Locate the cell with the specified text and output its [X, Y] center coordinate. 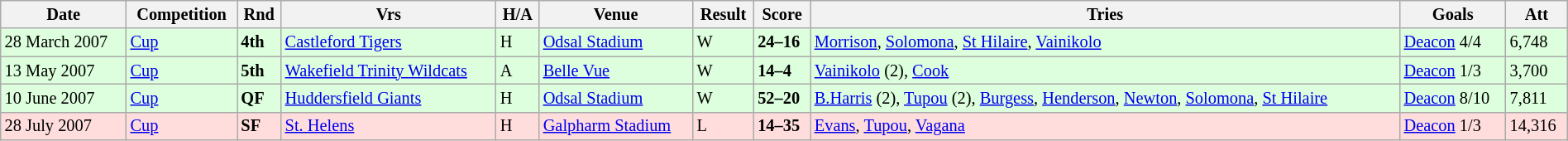
Rnd [260, 14]
Belle Vue [616, 70]
10 June 2007 [64, 98]
A [518, 70]
Goals [1453, 14]
Evans, Tupou, Vagana [1105, 126]
13 May 2007 [64, 70]
St. Helens [389, 126]
7,811 [1537, 98]
Date [64, 14]
14,316 [1537, 126]
Deacon 4/4 [1453, 42]
24–16 [782, 42]
3,700 [1537, 70]
28 July 2007 [64, 126]
52–20 [782, 98]
Att [1537, 14]
SF [260, 126]
Galpharm Stadium [616, 126]
B.Harris (2), Tupou (2), Burgess, Henderson, Newton, Solomona, St Hilaire [1105, 98]
14–35 [782, 126]
Deacon 8/10 [1453, 98]
Morrison, Solomona, St Hilaire, Vainikolo [1105, 42]
Wakefield Trinity Wildcats [389, 70]
Venue [616, 14]
Vainikolo (2), Cook [1105, 70]
Vrs [389, 14]
H/A [518, 14]
Tries [1105, 14]
Score [782, 14]
L [724, 126]
28 March 2007 [64, 42]
Competition [182, 14]
Huddersfield Giants [389, 98]
Result [724, 14]
14–4 [782, 70]
4th [260, 42]
QF [260, 98]
5th [260, 70]
Castleford Tigers [389, 42]
6,748 [1537, 42]
